Capture the cell that displays the provided text and extract its [x, y] central coordinate. 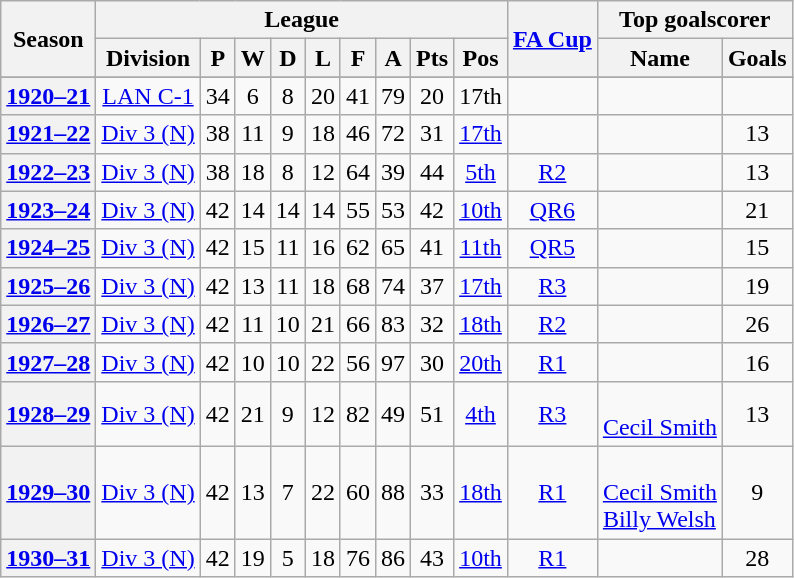
66 [358, 324]
88 [394, 492]
56 [358, 362]
QR6 [552, 210]
5th [481, 172]
Goals [757, 58]
Top goalscorer [694, 20]
26 [757, 324]
F [358, 58]
1921–22 [48, 134]
1925–26 [48, 286]
44 [432, 172]
QR5 [552, 248]
Cecil Smith [660, 414]
46 [358, 134]
53 [394, 210]
Division [148, 58]
1922–23 [48, 172]
86 [394, 557]
D [288, 58]
68 [358, 286]
Pts [432, 58]
72 [394, 134]
W [252, 58]
1923–24 [48, 210]
82 [358, 414]
62 [358, 248]
1920–21 [48, 96]
43 [432, 557]
1924–25 [48, 248]
7 [288, 492]
5 [288, 557]
Pos [481, 58]
LAN C-1 [148, 96]
4th [481, 414]
6 [252, 96]
79 [394, 96]
28 [757, 557]
Name [660, 58]
33 [432, 492]
32 [432, 324]
Cecil SmithBilly Welsh [660, 492]
L [322, 58]
49 [394, 414]
30 [432, 362]
65 [394, 248]
1930–31 [48, 557]
83 [394, 324]
FA Cup [552, 39]
A [394, 58]
31 [432, 134]
74 [394, 286]
11th [481, 248]
1929–30 [48, 492]
1927–28 [48, 362]
60 [358, 492]
51 [432, 414]
55 [358, 210]
64 [358, 172]
1926–27 [48, 324]
76 [358, 557]
34 [218, 96]
97 [394, 362]
P [218, 58]
1928–29 [48, 414]
37 [432, 286]
Season [48, 39]
20th [481, 362]
League [302, 20]
39 [394, 172]
